For the text-containing cell, return its midpoint in (x, y) coordinate format. 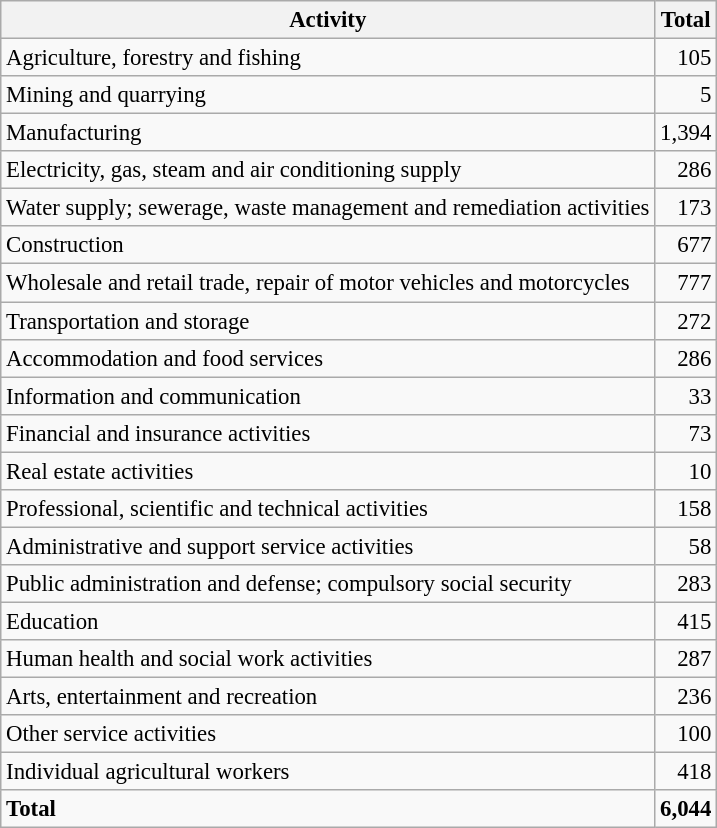
Other service activities (328, 734)
Transportation and storage (328, 321)
Electricity, gas, steam and air conditioning supply (328, 170)
158 (686, 509)
Professional, scientific and technical activities (328, 509)
Activity (328, 20)
5 (686, 95)
73 (686, 433)
6,044 (686, 809)
58 (686, 546)
Education (328, 621)
236 (686, 697)
Information and communication (328, 396)
Accommodation and food services (328, 358)
272 (686, 321)
777 (686, 283)
105 (686, 58)
173 (686, 208)
Water supply; sewerage, waste management and remediation activities (328, 208)
Real estate activities (328, 471)
Arts, entertainment and recreation (328, 697)
33 (686, 396)
Individual agricultural workers (328, 772)
Public administration and defense; compulsory social security (328, 584)
415 (686, 621)
1,394 (686, 133)
418 (686, 772)
Administrative and support service activities (328, 546)
Wholesale and retail trade, repair of motor vehicles and motorcycles (328, 283)
283 (686, 584)
Construction (328, 245)
10 (686, 471)
Financial and insurance activities (328, 433)
677 (686, 245)
Mining and quarrying (328, 95)
100 (686, 734)
Agriculture, forestry and fishing (328, 58)
287 (686, 659)
Manufacturing (328, 133)
Human health and social work activities (328, 659)
